Detect which cell encompasses the target text, then output its (X, Y) center coordinate. 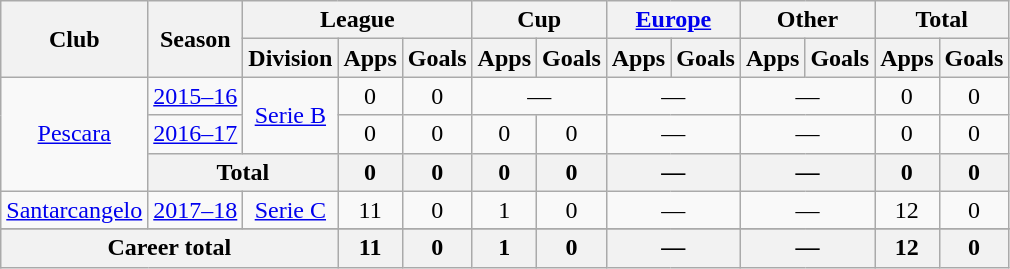
Europe (673, 20)
League (358, 20)
2015–16 (196, 96)
Pescara (74, 134)
Santarcangelo (74, 210)
2016–17 (196, 134)
Serie B (290, 115)
Serie C (290, 210)
2017–18 (196, 210)
Career total (170, 248)
Cup (539, 20)
Season (196, 39)
Other (807, 20)
Club (74, 39)
Division (290, 58)
